Search for the cell housing the specified text and yield its (x, y) center coordinate. 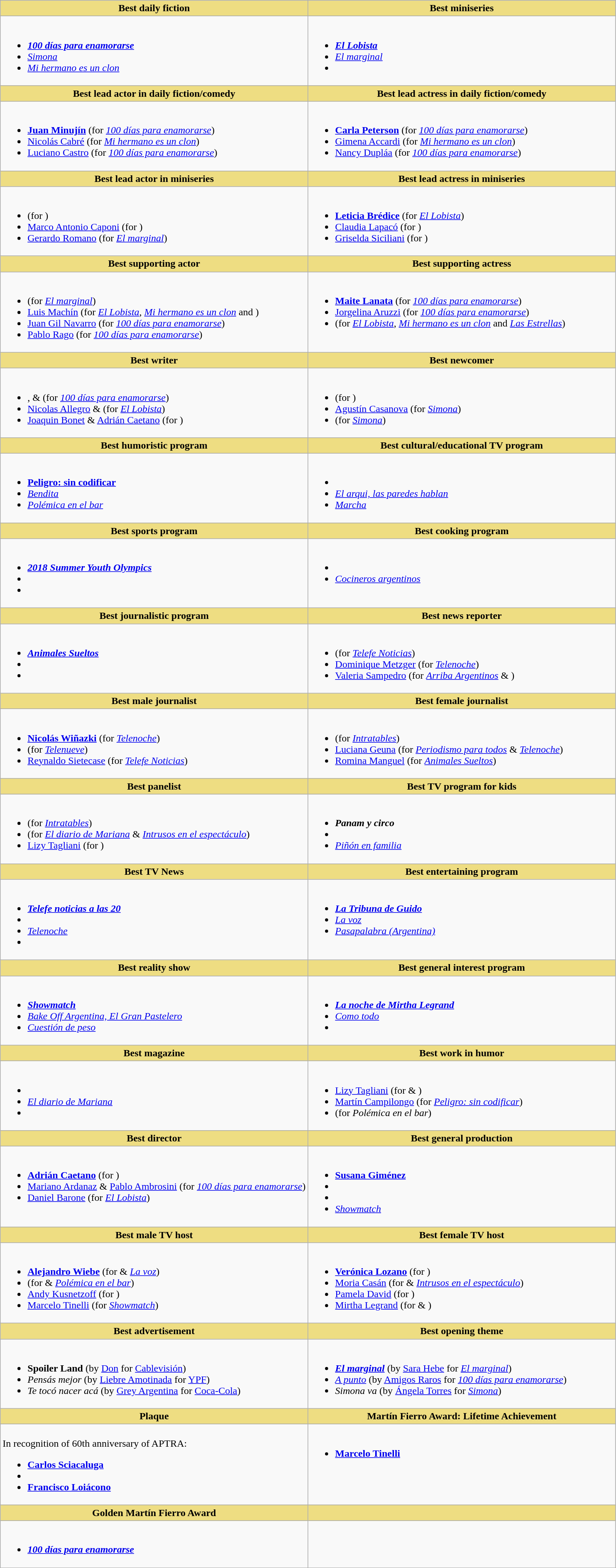
Best cooking program (462, 530)
(for Intratables)Luciana Geuna (for Periodismo para todos & Telenoche)Romina Manguel (for Animales Sueltos) (462, 744)
Best work in humor (462, 1053)
Adrián Caetano (for )Mariano Ardanaz & Pablo Ambrosini (for 100 días para enamorarse)Daniel Barone (for El Lobista) (154, 1186)
(for )Marco Antonio Caponi (for )Gerardo Romano (for El marginal) (154, 221)
Best lead actor in miniseries (154, 179)
Best supporting actor (154, 264)
Best general production (462, 1138)
Telefe noticias a las 20Telenoche (154, 920)
Carla Peterson (for 100 días para enamorarse)Gimena Accardi (for Mi hermano es un clon)Nancy Dupláa (for 100 días para enamorarse) (462, 136)
Best director (154, 1138)
100 días para enamorarse (154, 1544)
Best lead actor in daily fiction/comedy (154, 93)
Best panelist (154, 786)
El arqui, las paredes hablanMarcha (462, 488)
Alejandro Wiebe (for & La voz) (for & Polémica en el bar)Andy Kusnetzoff (for )Marcelo Tinelli (for Showmatch) (154, 1283)
Spoiler Land (by Don for Cablevisión)Pensás mejor (by Liebre Amotinada for YPF)Te tocó nacer acá (by Grey Argentina for Coca-Cola) (154, 1374)
Best newcomer (462, 360)
Best news reporter (462, 616)
Peligro: sin codificarBenditaPolémica en el bar (154, 488)
2018 Summer Youth Olympics (154, 573)
Nicolás Wiñazki (for Telenoche) (for Telenueve)Reynaldo Sietecase (for Telefe Noticias) (154, 744)
Golden Martín Fierro Award (154, 1513)
Panam y circoPiñón en familia (462, 829)
Best male journalist (154, 701)
, & (for 100 días para enamorarse)Nicolas Allegro & (for El Lobista)Joaquin Bonet & Adrián Caetano (for ) (154, 403)
In recognition of 60th anniversary of APTRA:Carlos SciacalugaFrancisco Loiácono (154, 1465)
Best sports program (154, 530)
ShowmatchBake Off Argentina, El Gran PasteleroCuestión de peso (154, 1010)
Juan Minujín (for 100 días para enamorarse)Nicolás Cabré (for Mi hermano es un clon)Luciano Castro (for 100 días para enamorarse) (154, 136)
Maite Lanata (for 100 días para enamorarse)Jorgelina Aruzzi (for 100 días para enamorarse) (for El Lobista, Mi hermano es un clon and Las Estrellas) (462, 312)
Susana GiménezShowmatch (462, 1186)
Best supporting actress (462, 264)
Best TV News (154, 871)
El LobistaEl marginal (462, 51)
Best opening theme (462, 1331)
Best entertaining program (462, 871)
(for Telefe Noticias)Dominique Metzger (for Telenoche)Valeria Sampedro (for Arriba Argentinos & ) (462, 659)
Best lead actress in miniseries (462, 179)
Best journalistic program (154, 616)
Best cultural/educational TV program (462, 445)
Lizy Tagliani (for & )Martín Campilongo (for Peligro: sin codificar) (for Polémica en el bar) (462, 1096)
El diario de Mariana (154, 1096)
Best female journalist (462, 701)
(for Intratables) (for El diario de Mariana & Intrusos en el espectáculo)Lizy Tagliani (for ) (154, 829)
Verónica Lozano (for )Moria Casán (for & Intrusos en el espectáculo)Pamela David (for )Mirtha Legrand (for & ) (462, 1283)
Plaque (154, 1416)
El marginal (by Sara Hebe for El marginal)A punto (by Amigos Raros for 100 días para enamorarse)Simona va (by Ángela Torres for Simona) (462, 1374)
Animales Sueltos (154, 659)
Best magazine (154, 1053)
Leticia Brédice (for El Lobista)Claudia Lapacó (for )Griselda Siciliani (for ) (462, 221)
Best writer (154, 360)
Best reality show (154, 968)
Best humoristic program (154, 445)
Best male TV host (154, 1235)
Best general interest program (462, 968)
La noche de Mirtha LegrandComo todo (462, 1010)
Best advertisement (154, 1331)
La Tribuna de GuidoLa vozPasapalabra (Argentina) (462, 920)
Best TV program for kids (462, 786)
100 días para enamorarseSimonaMi hermano es un clon (154, 51)
Best miniseries (462, 8)
Best lead actress in daily fiction/comedy (462, 93)
Marcelo Tinelli (462, 1465)
Cocineros argentinos (462, 573)
(for )Agustín Casanova (for Simona) (for Simona) (462, 403)
Martín Fierro Award: Lifetime Achievement (462, 1416)
Best female TV host (462, 1235)
Best daily fiction (154, 8)
